Extract the (x, y) coordinate from the center of the cell holding the provided text.  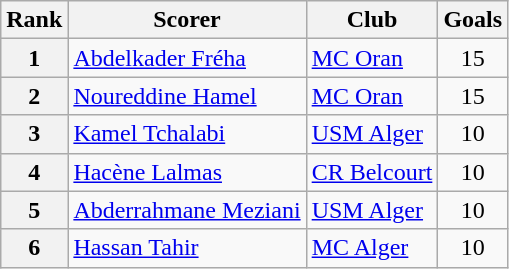
Club (372, 20)
5 (34, 210)
Hassan Tahir (187, 248)
MC Alger (372, 248)
3 (34, 134)
Rank (34, 20)
Goals (473, 20)
Abderrahmane Meziani (187, 210)
Abdelkader Fréha (187, 58)
CR Belcourt (372, 172)
Noureddine Hamel (187, 96)
2 (34, 96)
4 (34, 172)
Kamel Tchalabi (187, 134)
Hacène Lalmas (187, 172)
6 (34, 248)
Scorer (187, 20)
1 (34, 58)
